Provide the [X, Y] coordinate of the cell's center where the given text is located.  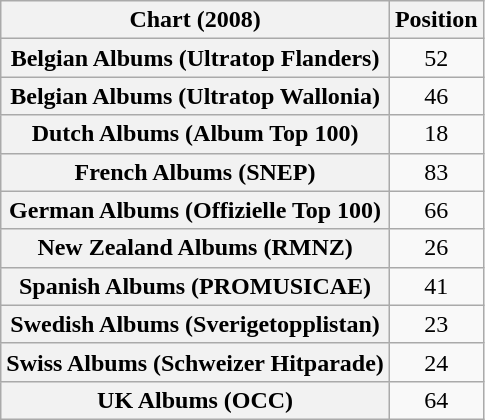
Belgian Albums (Ultratop Wallonia) [196, 96]
52 [436, 58]
66 [436, 210]
41 [436, 286]
Dutch Albums (Album Top 100) [196, 134]
Belgian Albums (Ultratop Flanders) [196, 58]
New Zealand Albums (RMNZ) [196, 248]
24 [436, 362]
Swedish Albums (Sverigetopplistan) [196, 324]
18 [436, 134]
German Albums (Offizielle Top 100) [196, 210]
French Albums (SNEP) [196, 172]
Position [436, 20]
26 [436, 248]
UK Albums (OCC) [196, 400]
83 [436, 172]
64 [436, 400]
Swiss Albums (Schweizer Hitparade) [196, 362]
Spanish Albums (PROMUSICAE) [196, 286]
23 [436, 324]
46 [436, 96]
Chart (2008) [196, 20]
